Find where the given text appears and provide that cell's center as [x, y] coordinate. 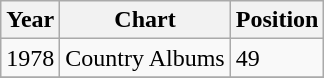
1978 [30, 58]
49 [277, 58]
Country Albums [145, 58]
Chart [145, 20]
Year [30, 20]
Position [277, 20]
